Pinpoint the cell where the given text exists, returning its (X, Y) midpoint coordinate. 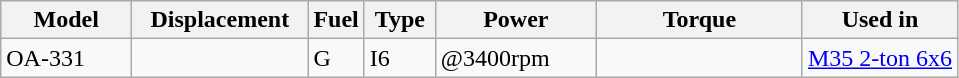
Used in (880, 20)
Torque (699, 20)
G (336, 58)
Type (400, 20)
Power (516, 20)
Displacement (220, 20)
M35 2-ton 6x6 (880, 58)
OA-331 (66, 58)
Model (66, 20)
I6 (400, 58)
@3400rpm (516, 58)
Fuel (336, 20)
